Locate the cell with the specified text and output its (x, y) center coordinate. 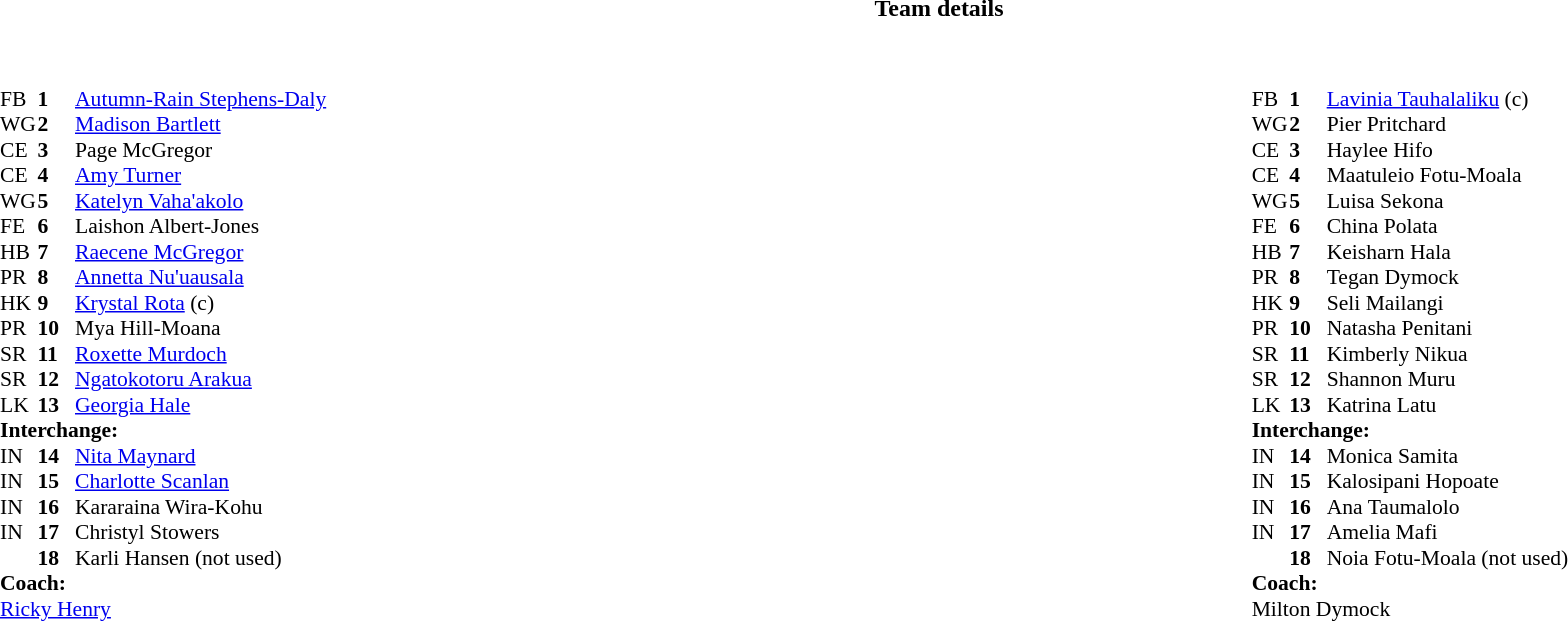
Georgia Hale (200, 405)
Christyl Stowers (200, 533)
Kararaina Wira-Kohu (200, 507)
Laishon Albert-Jones (200, 227)
Charlotte Scanlan (200, 481)
Nita Maynard (200, 456)
Autumn-Rain Stephens-Daly (200, 99)
Page McGregor (200, 150)
Interchange: (163, 431)
Coach: (163, 583)
Karli Hansen (not used) (200, 558)
Amy Turner (200, 175)
Krystal Rota (c) (200, 303)
Roxette Murdoch (200, 354)
Ngatokotoru Arakua (200, 379)
Madison Bartlett (200, 125)
Raecene McGregor (200, 252)
Mya Hill-Moana (200, 329)
Annetta Nu'uausala (200, 277)
Katelyn Vaha'akolo (200, 201)
